Search for the cell housing the specified text and yield its [X, Y] center coordinate. 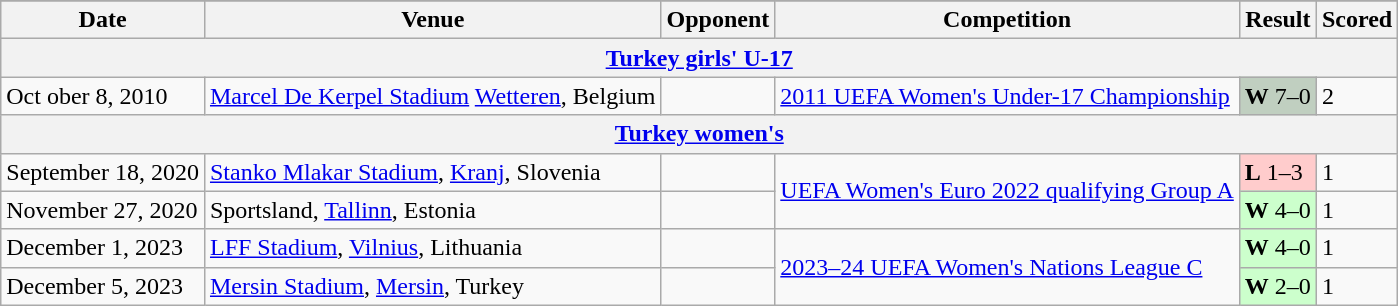
L 1–3 [1278, 172]
Result [1278, 20]
December 5, 2023 [103, 286]
November 27, 2020 [103, 210]
2023–24 UEFA Women's Nations League C [1008, 267]
Oct ober 8, 2010 [103, 96]
Opponent [718, 20]
Stanko Mlakar Stadium, Kranj, Slovenia [432, 172]
Sportsland, Tallinn, Estonia [432, 210]
W 2–0 [1278, 286]
Date [103, 20]
Competition [1008, 20]
LFF Stadium, Vilnius, Lithuania [432, 248]
UEFA Women's Euro 2022 qualifying Group A [1008, 191]
Scored [1356, 20]
Marcel De Kerpel Stadium Wetteren, Belgium [432, 96]
2011 UEFA Women's Under-17 Championship [1008, 96]
2 [1356, 96]
December 1, 2023 [103, 248]
Venue [432, 20]
Turkey women's [700, 134]
September 18, 2020 [103, 172]
W 7–0 [1278, 96]
Mersin Stadium, Mersin, Turkey [432, 286]
Turkey girls' U-17 [700, 58]
